Locate the cell with the specified text and output its [x, y] center coordinate. 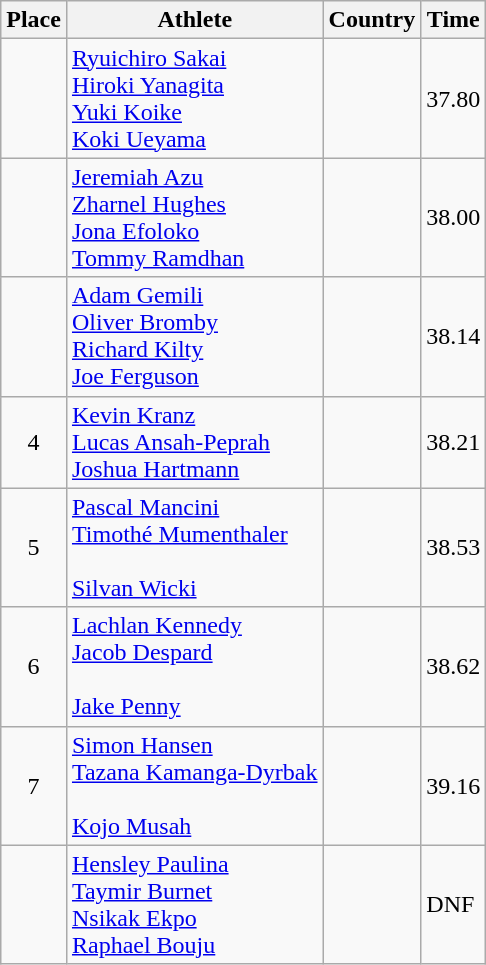
7 [34, 786]
Jeremiah AzuZharnel HughesJona EfolokoTommy Ramdhan [194, 218]
Simon HansenTazana Kamanga-DyrbakKojo Musah [194, 786]
Hensley PaulinaTaymir BurnetNsikak EkpoRaphael Bouju [194, 904]
Athlete [194, 20]
38.14 [454, 336]
DNF [454, 904]
6 [34, 666]
38.00 [454, 218]
39.16 [454, 786]
Lachlan KennedyJacob DespardJake Penny [194, 666]
4 [34, 442]
38.53 [454, 548]
5 [34, 548]
38.21 [454, 442]
37.80 [454, 98]
Adam GemiliOliver BrombyRichard KiltyJoe Ferguson [194, 336]
Time [454, 20]
Ryuichiro SakaiHiroki YanagitaYuki KoikeKoki Ueyama [194, 98]
38.62 [454, 666]
Kevin KranzLucas Ansah-PeprahJoshua Hartmann [194, 442]
Country [372, 20]
Place [34, 20]
Pascal ManciniTimothé MumenthalerSilvan Wicki [194, 548]
